For the text-containing cell, return its midpoint in [x, y] coordinate format. 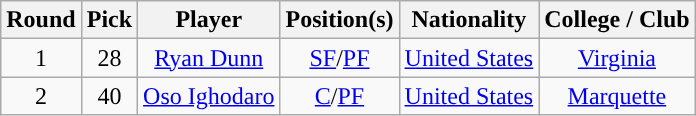
1 [41, 58]
College / Club [617, 20]
Ryan Dunn [209, 58]
Marquette [617, 96]
Position(s) [340, 20]
2 [41, 96]
28 [109, 58]
Nationality [469, 20]
Round [41, 20]
C/PF [340, 96]
40 [109, 96]
Virginia [617, 58]
Pick [109, 20]
Oso Ighodaro [209, 96]
Player [209, 20]
SF/PF [340, 58]
